Scan for the cell matching the given text and deliver its [X, Y] coordinate at center. 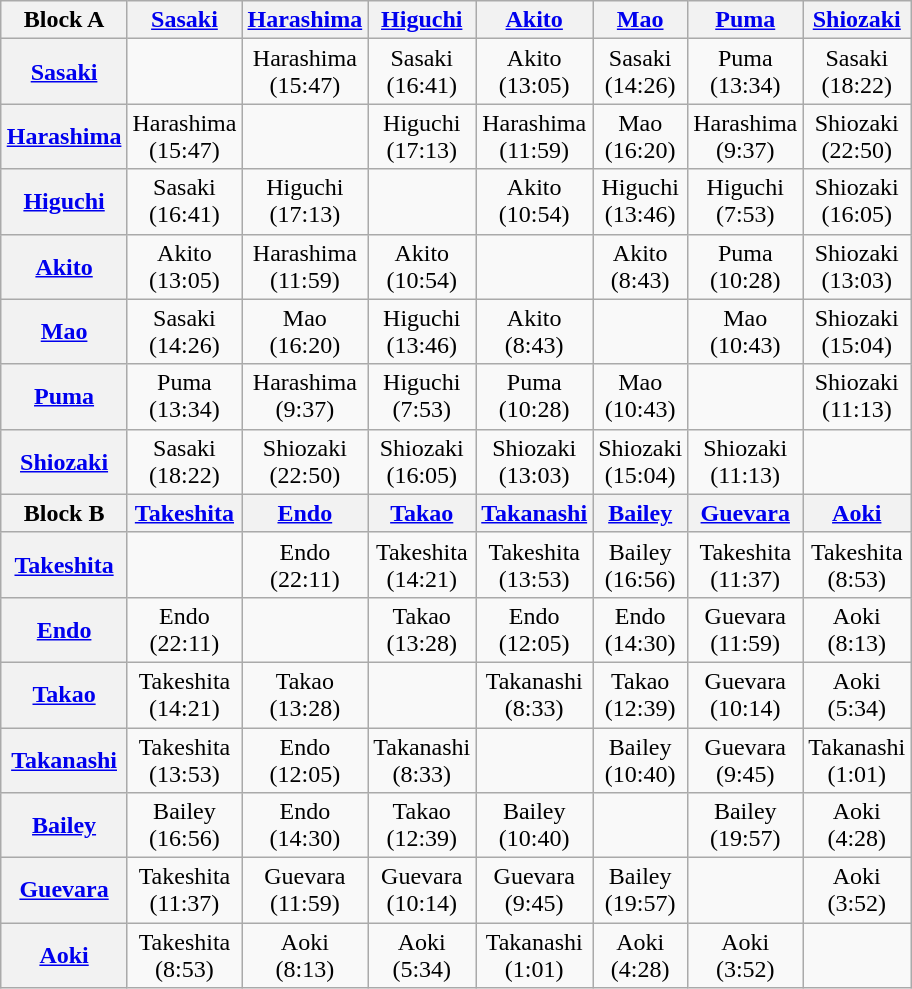
Block B [64, 513]
Block A [64, 20]
